Search for the cell housing the specified text and yield its (x, y) center coordinate. 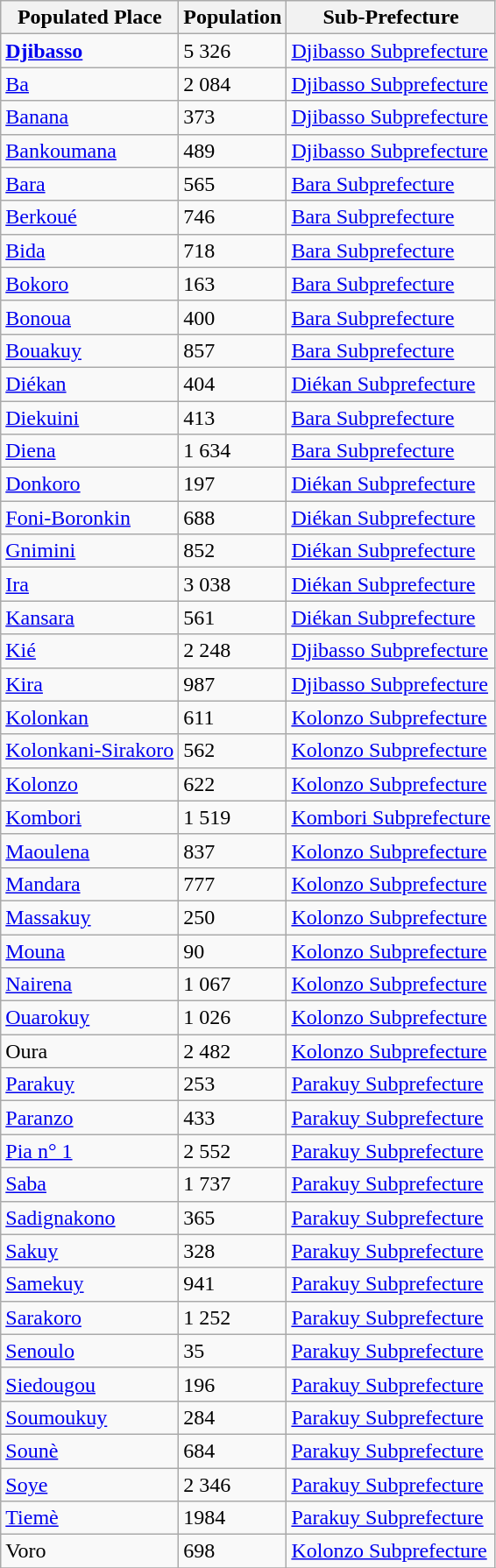
Kombori (89, 817)
Sadignakono (89, 1218)
Kira (89, 684)
Senoulo (89, 1351)
Maoulena (89, 851)
Bida (89, 251)
Pia n° 1 (89, 1151)
Tiemè (89, 1518)
Donkoro (89, 484)
2 482 (233, 1051)
Nairena (89, 985)
561 (233, 618)
Banana (89, 117)
987 (233, 684)
684 (233, 1451)
852 (233, 551)
Bokoro (89, 284)
Population (233, 18)
Diekuini (89, 418)
1 026 (233, 1018)
Bouakuy (89, 350)
Siedougou (89, 1384)
1 252 (233, 1317)
163 (233, 284)
Foni-Boronkin (89, 518)
35 (233, 1351)
90 (233, 950)
Diékan (89, 384)
Soye (89, 1485)
565 (233, 184)
400 (233, 317)
Diena (89, 451)
196 (233, 1384)
Populated Place (89, 18)
197 (233, 484)
2 346 (233, 1485)
Paranzo (89, 1118)
413 (233, 418)
Sounè (89, 1451)
2 084 (233, 84)
3 038 (233, 584)
857 (233, 350)
253 (233, 1084)
Bara (89, 184)
622 (233, 784)
Kolonkan (89, 717)
1 519 (233, 817)
2 552 (233, 1151)
Bankoumana (89, 151)
373 (233, 117)
Sarakoro (89, 1317)
Ira (89, 584)
777 (233, 884)
433 (233, 1118)
562 (233, 751)
250 (233, 917)
284 (233, 1417)
Djibasso (89, 51)
Sakuy (89, 1251)
1984 (233, 1518)
718 (233, 251)
941 (233, 1284)
1 737 (233, 1184)
Kolonzo (89, 784)
1 067 (233, 985)
Gnimini (89, 551)
404 (233, 384)
698 (233, 1551)
Voro (89, 1551)
Kolonkani-Sirakoro (89, 751)
Mandara (89, 884)
Parakuy (89, 1084)
Oura (89, 1051)
746 (233, 217)
365 (233, 1218)
Saba (89, 1184)
Kansara (89, 618)
Mouna (89, 950)
Ouarokuy (89, 1018)
611 (233, 717)
Samekuy (89, 1284)
328 (233, 1251)
1 634 (233, 451)
Bonoua (89, 317)
Ba (89, 84)
489 (233, 151)
Kombori Subprefecture (391, 817)
Kié (89, 651)
Sub-Prefecture (391, 18)
Massakuy (89, 917)
837 (233, 851)
688 (233, 518)
5 326 (233, 51)
Soumoukuy (89, 1417)
2 248 (233, 651)
Berkoué (89, 217)
